Return the (X, Y) coordinate for the center point of the cell that contains the specified text.  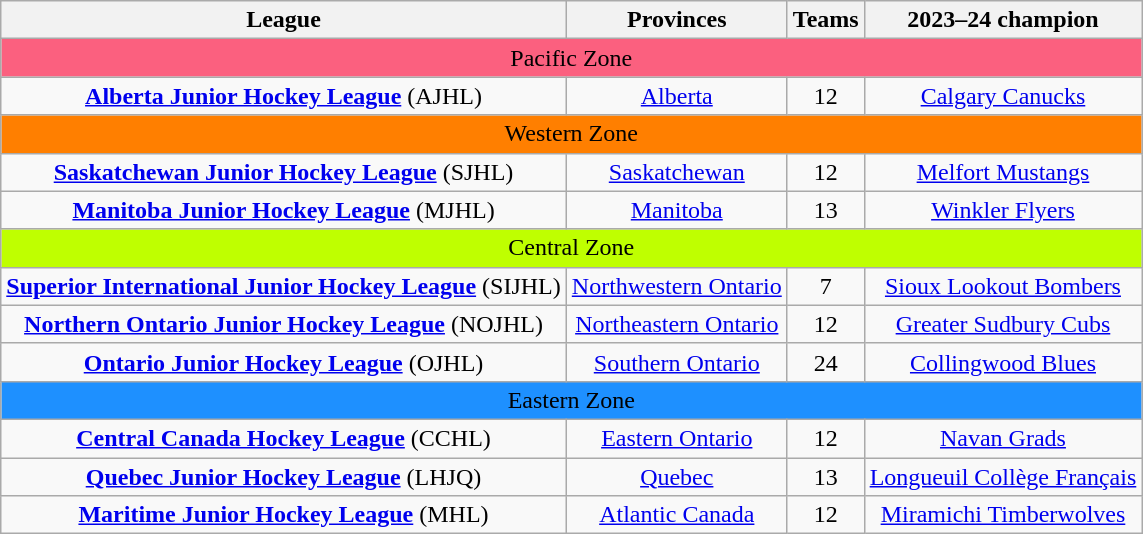
Greater Sudbury Cubs (1003, 324)
Collingwood Blues (1003, 362)
Alberta (676, 96)
Navan Grads (1003, 438)
Alberta Junior Hockey League (AJHL) (284, 96)
Sioux Lookout Bombers (1003, 286)
Provinces (676, 20)
Western Zone (572, 134)
Northwestern Ontario (676, 286)
Saskatchewan (676, 172)
Melfort Mustangs (1003, 172)
Eastern Ontario (676, 438)
League (284, 20)
Pacific Zone (572, 58)
Northern Ontario Junior Hockey League (NOJHL) (284, 324)
Ontario Junior Hockey League (OJHL) (284, 362)
Central Canada Hockey League (CCHL) (284, 438)
Saskatchewan Junior Hockey League (SJHL) (284, 172)
Teams (826, 20)
Maritime Junior Hockey League (MHL) (284, 515)
Central Zone (572, 248)
24 (826, 362)
Eastern Zone (572, 400)
7 (826, 286)
Manitoba Junior Hockey League (MJHL) (284, 210)
Southern Ontario (676, 362)
Miramichi Timberwolves (1003, 515)
Calgary Canucks (1003, 96)
Manitoba (676, 210)
Superior International Junior Hockey League (SIJHL) (284, 286)
Atlantic Canada (676, 515)
2023–24 champion (1003, 20)
Winkler Flyers (1003, 210)
Quebec (676, 477)
Longueuil Collège Français (1003, 477)
Quebec Junior Hockey League (LHJQ) (284, 477)
Northeastern Ontario (676, 324)
